Find where the given text appears and provide that cell's center as (X, Y) coordinate. 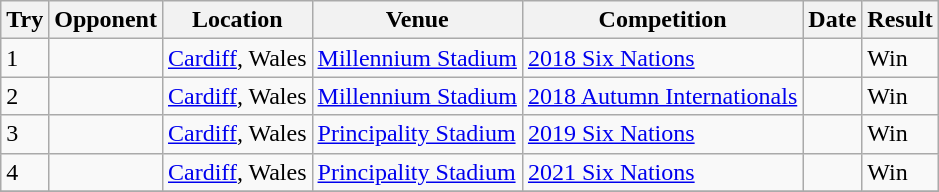
2 (25, 96)
2021 Six Nations (662, 172)
3 (25, 134)
4 (25, 172)
Location (237, 20)
Result (900, 20)
Venue (417, 20)
2019 Six Nations (662, 134)
2018 Autumn Internationals (662, 96)
Opponent (106, 20)
Try (25, 20)
1 (25, 58)
Competition (662, 20)
Date (832, 20)
2018 Six Nations (662, 58)
